Search for the cell housing the specified text and yield its [X, Y] center coordinate. 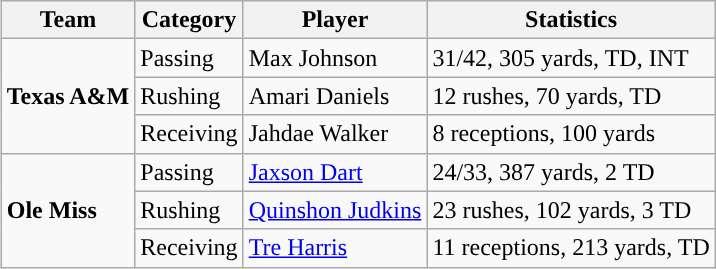
Max Johnson [335, 58]
11 receptions, 213 yards, TD [571, 248]
Category [189, 20]
Ole Miss [68, 210]
Quinshon Judkins [335, 210]
Texas A&M [68, 96]
Statistics [571, 20]
Jaxson Dart [335, 172]
24/33, 387 yards, 2 TD [571, 172]
Player [335, 20]
Amari Daniels [335, 96]
Tre Harris [335, 248]
12 rushes, 70 yards, TD [571, 96]
Jahdae Walker [335, 134]
Team [68, 20]
31/42, 305 yards, TD, INT [571, 58]
23 rushes, 102 yards, 3 TD [571, 210]
8 receptions, 100 yards [571, 134]
